Determine the (X, Y) coordinate at the center of the cell enclosing the given text.  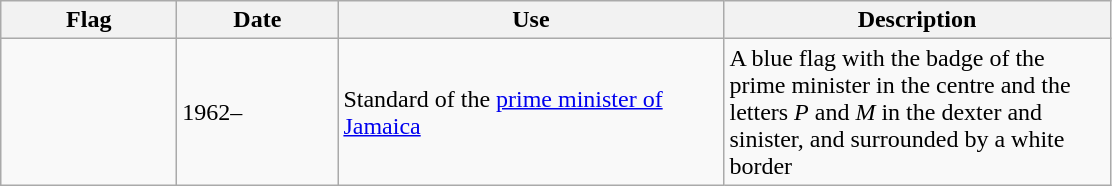
1962– (258, 112)
Date (258, 20)
A blue flag with the badge of the prime minister in the centre and the letters P and M in the dexter and sinister, and surrounded by a white border (917, 112)
Description (917, 20)
Standard of the prime minister of Jamaica (531, 112)
Flag (89, 20)
Use (531, 20)
